Scan for the cell matching the given text and deliver its [x, y] coordinate at center. 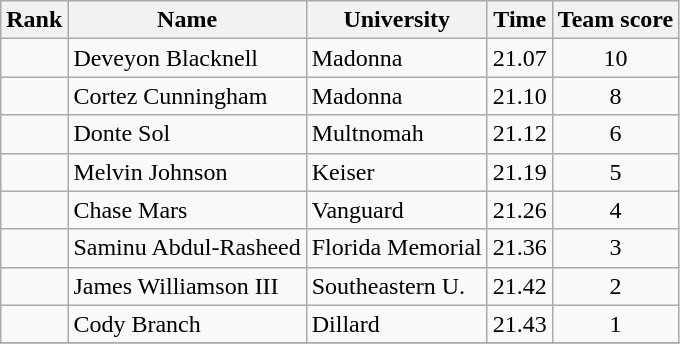
Team score [615, 20]
1 [615, 324]
21.10 [520, 96]
Melvin Johnson [187, 172]
Rank [34, 20]
5 [615, 172]
Deveyon Blacknell [187, 58]
Chase Mars [187, 210]
James Williamson III [187, 286]
21.12 [520, 134]
10 [615, 58]
21.19 [520, 172]
6 [615, 134]
21.26 [520, 210]
21.43 [520, 324]
2 [615, 286]
21.36 [520, 248]
8 [615, 96]
Cortez Cunningham [187, 96]
Name [187, 20]
Cody Branch [187, 324]
4 [615, 210]
Southeastern U. [396, 286]
3 [615, 248]
Dillard [396, 324]
Donte Sol [187, 134]
Time [520, 20]
University [396, 20]
Multnomah [396, 134]
Saminu Abdul-Rasheed [187, 248]
21.42 [520, 286]
Vanguard [396, 210]
21.07 [520, 58]
Florida Memorial [396, 248]
Keiser [396, 172]
